Pinpoint the cell where the given text exists, returning its [X, Y] midpoint coordinate. 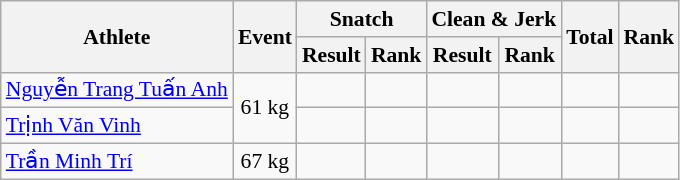
Trần Minh Trí [117, 162]
Athlete [117, 36]
Nguyễn Trang Tuấn Anh [117, 90]
Event [265, 36]
67 kg [265, 162]
Snatch [362, 19]
61 kg [265, 108]
Trịnh Văn Vinh [117, 126]
Clean & Jerk [494, 19]
Total [590, 36]
